Locate the cell with the specified text and output its (X, Y) center coordinate. 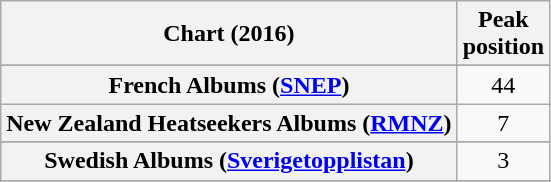
44 (503, 85)
7 (503, 123)
New Zealand Heatseekers Albums (RMNZ) (229, 123)
French Albums (SNEP) (229, 85)
Swedish Albums (Sverigetopplistan) (229, 161)
Chart (2016) (229, 34)
3 (503, 161)
Peak position (503, 34)
